Capture the cell that displays the provided text and extract its (x, y) central coordinate. 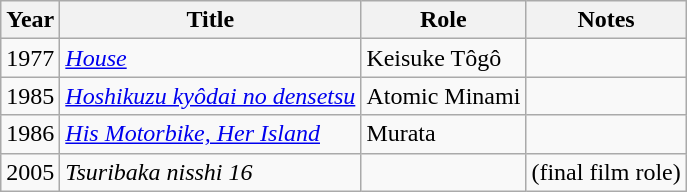
(final film role) (606, 172)
1985 (30, 96)
Year (30, 20)
1986 (30, 134)
Murata (444, 134)
Title (210, 20)
1977 (30, 58)
Tsuribaka nisshi 16 (210, 172)
Role (444, 20)
His Motorbike, Her Island (210, 134)
Notes (606, 20)
2005 (30, 172)
Atomic Minami (444, 96)
Hoshikuzu kyôdai no densetsu (210, 96)
House (210, 58)
Keisuke Tôgô (444, 58)
